For the text-containing cell, return its midpoint in [x, y] coordinate format. 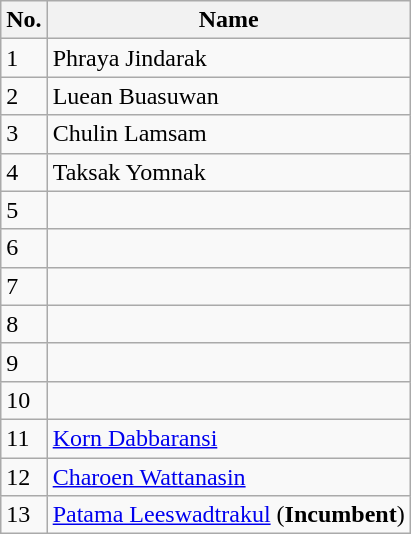
13 [24, 515]
Charoen Wattanasin [228, 477]
Phraya Jindarak [228, 58]
Korn Dabbaransi [228, 438]
7 [24, 286]
Name [228, 20]
Luean Buasuwan [228, 96]
12 [24, 477]
1 [24, 58]
2 [24, 96]
11 [24, 438]
Patama Leeswadtrakul (Incumbent) [228, 515]
4 [24, 172]
Chulin Lamsam [228, 134]
8 [24, 324]
3 [24, 134]
No. [24, 20]
5 [24, 210]
10 [24, 400]
6 [24, 248]
9 [24, 362]
Taksak Yomnak [228, 172]
